Scan for the cell matching the given text and deliver its [x, y] coordinate at center. 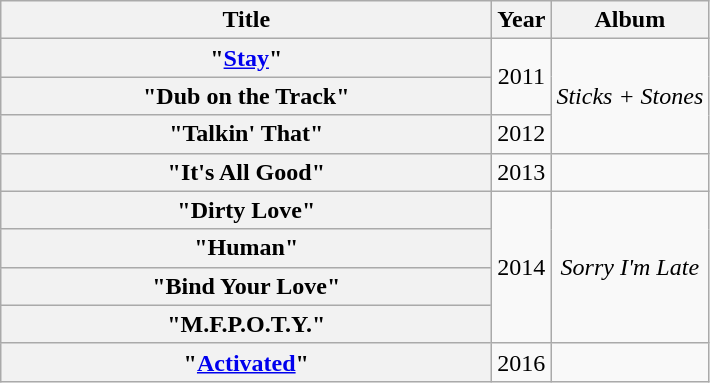
"Dirty Love" [246, 210]
2013 [522, 172]
"M.F.P.O.T.Y." [246, 324]
2011 [522, 77]
"Bind Your Love" [246, 286]
"Activated" [246, 362]
Year [522, 20]
Title [246, 20]
2012 [522, 134]
2014 [522, 267]
"Dub on the Track" [246, 96]
"Human" [246, 248]
"Talkin' That" [246, 134]
Sticks + Stones [630, 96]
Sorry I'm Late [630, 267]
Album [630, 20]
"Stay" [246, 58]
2016 [522, 362]
"It's All Good" [246, 172]
